Identify which cell holds the provided text, then report its [x, y] central coordinate. 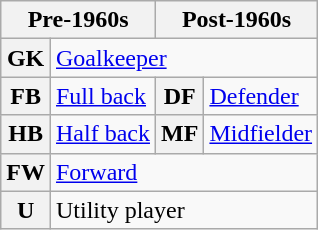
GK [26, 58]
Defender [261, 96]
Goalkeeper [184, 58]
Pre-1960s [78, 20]
Forward [184, 172]
Utility player [184, 210]
HB [26, 134]
MF [180, 134]
DF [180, 96]
FW [26, 172]
Half back [102, 134]
Post-1960s [237, 20]
Midfielder [261, 134]
FB [26, 96]
U [26, 210]
Full back [102, 96]
